Scan for the cell matching the given text and deliver its [X, Y] coordinate at center. 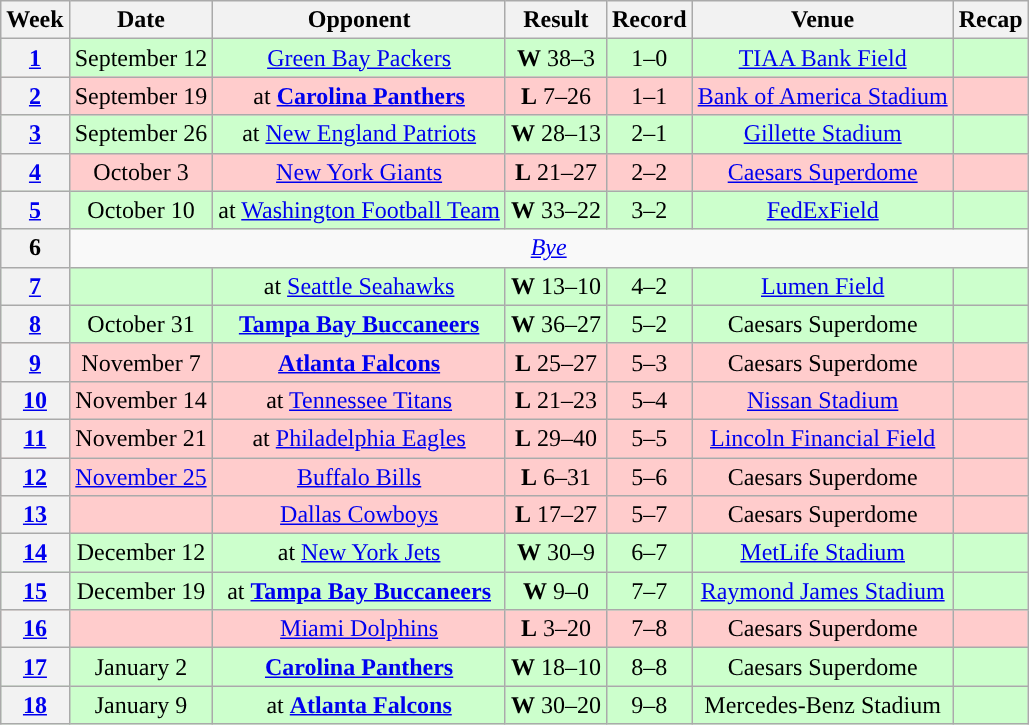
at New York Jets [360, 553]
Mercedes-Benz Stadium [822, 705]
6–7 [649, 553]
W 36–27 [556, 324]
L 17–27 [556, 515]
November 21 [141, 438]
Week [35, 20]
October 31 [141, 324]
W 33–22 [556, 210]
4–2 [649, 286]
L 3–20 [556, 629]
W 28–13 [556, 134]
September 12 [141, 58]
W 30–20 [556, 705]
Buffalo Bills [360, 477]
L 21–27 [556, 172]
Raymond James Stadium [822, 591]
16 [35, 629]
Record [649, 20]
5–5 [649, 438]
January 2 [141, 667]
November 14 [141, 400]
L 29–40 [556, 438]
Lincoln Financial Field [822, 438]
2–2 [649, 172]
October 10 [141, 210]
Result [556, 20]
September 19 [141, 96]
at Philadelphia Eagles [360, 438]
W 13–10 [556, 286]
W 30–9 [556, 553]
15 [35, 591]
L 6–31 [556, 477]
10 [35, 400]
at Tampa Bay Buccaneers [360, 591]
9–8 [649, 705]
L 21–23 [556, 400]
5–6 [649, 477]
5 [35, 210]
12 [35, 477]
2 [35, 96]
FedExField [822, 210]
Carolina Panthers [360, 667]
1 [35, 58]
1–1 [649, 96]
18 [35, 705]
L 25–27 [556, 362]
at Seattle Seahawks [360, 286]
7–8 [649, 629]
at New England Patriots [360, 134]
8 [35, 324]
5–2 [649, 324]
Venue [822, 20]
Gillette Stadium [822, 134]
at Carolina Panthers [360, 96]
11 [35, 438]
6 [35, 248]
December 12 [141, 553]
Green Bay Packers [360, 58]
Nissan Stadium [822, 400]
9 [35, 362]
5–3 [649, 362]
3–2 [649, 210]
New York Giants [360, 172]
2–1 [649, 134]
17 [35, 667]
Date [141, 20]
L 7–26 [556, 96]
3 [35, 134]
5–7 [649, 515]
Recap [990, 20]
Miami Dolphins [360, 629]
September 26 [141, 134]
W 18–10 [556, 667]
W 38–3 [556, 58]
at Atlanta Falcons [360, 705]
November 7 [141, 362]
8–8 [649, 667]
TIAA Bank Field [822, 58]
Bank of America Stadium [822, 96]
Tampa Bay Buccaneers [360, 324]
Atlanta Falcons [360, 362]
January 9 [141, 705]
14 [35, 553]
Bye [548, 248]
1–0 [649, 58]
at Tennessee Titans [360, 400]
W 9–0 [556, 591]
5–4 [649, 400]
Opponent [360, 20]
at Washington Football Team [360, 210]
7–7 [649, 591]
13 [35, 515]
October 3 [141, 172]
MetLife Stadium [822, 553]
Lumen Field [822, 286]
November 25 [141, 477]
December 19 [141, 591]
Dallas Cowboys [360, 515]
4 [35, 172]
7 [35, 286]
